Extract the (x, y) coordinate from the center of the cell holding the provided text.  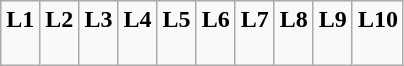
L5 (176, 34)
L10 (378, 34)
L7 (254, 34)
L6 (216, 34)
L1 (20, 34)
L4 (138, 34)
L3 (98, 34)
L2 (60, 34)
L9 (332, 34)
L8 (294, 34)
